Return the [X, Y] coordinate for the center point of the cell that contains the specified text.  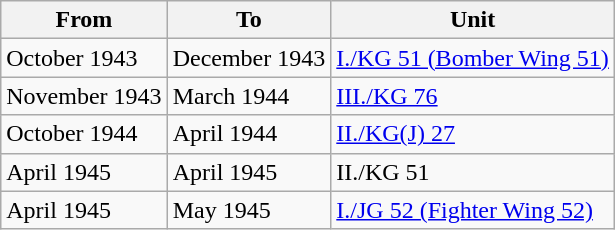
March 1944 [249, 96]
I./KG 51 (Bomber Wing 51) [473, 58]
From [84, 20]
Unit [473, 20]
III./KG 76 [473, 96]
October 1944 [84, 134]
December 1943 [249, 58]
To [249, 20]
November 1943 [84, 96]
May 1945 [249, 210]
II./KG(J) 27 [473, 134]
October 1943 [84, 58]
II./KG 51 [473, 172]
April 1944 [249, 134]
I./JG 52 (Fighter Wing 52) [473, 210]
